Determine the (X, Y) coordinate at the center of the cell enclosing the given text.  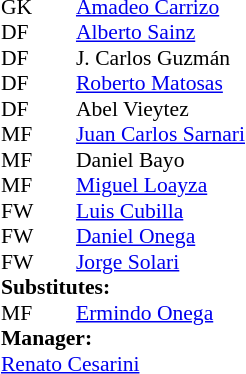
Ermindo Onega (160, 313)
Roberto Matosas (160, 83)
Abel Vieytez (160, 109)
Daniel Onega (160, 237)
Jorge Solari (160, 262)
Manager: (123, 339)
Alberto Sainz (160, 33)
Daniel Bayo (160, 160)
Juan Carlos Sarnari (160, 135)
Substitutes: (123, 287)
J. Carlos Guzmán (160, 58)
Luis Cubilla (160, 211)
Miguel Loayza (160, 185)
